Extract the [x, y] coordinate from the center of the cell holding the provided text.  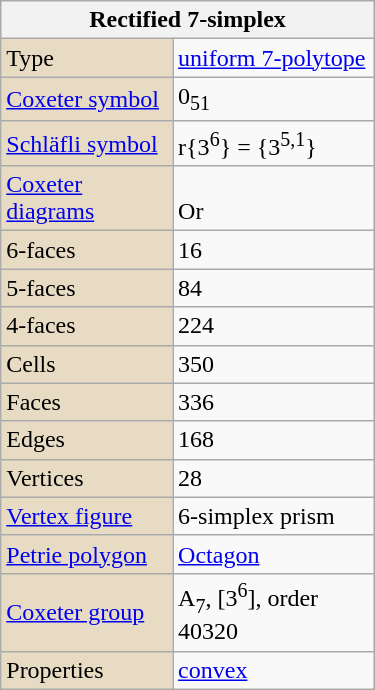
A7, [36], order 40320 [274, 612]
Vertices [87, 478]
Properties [87, 670]
84 [274, 288]
051 [274, 99]
Octagon [274, 554]
336 [274, 402]
Edges [87, 440]
Or [274, 198]
6-simplex prism [274, 516]
16 [274, 250]
6-faces [87, 250]
Coxeter group [87, 612]
Type [87, 58]
5-faces [87, 288]
Vertex figure [87, 516]
Coxeter symbol [87, 99]
convex [274, 670]
Petrie polygon [87, 554]
uniform 7-polytope [274, 58]
28 [274, 478]
Faces [87, 402]
168 [274, 440]
4-faces [87, 326]
Rectified 7-simplex [188, 20]
Coxeter diagrams [87, 198]
Cells [87, 364]
224 [274, 326]
350 [274, 364]
r{36} = {35,1} [274, 144]
Schläfli symbol [87, 144]
